Scan for the cell matching the given text and deliver its (X, Y) coordinate at center. 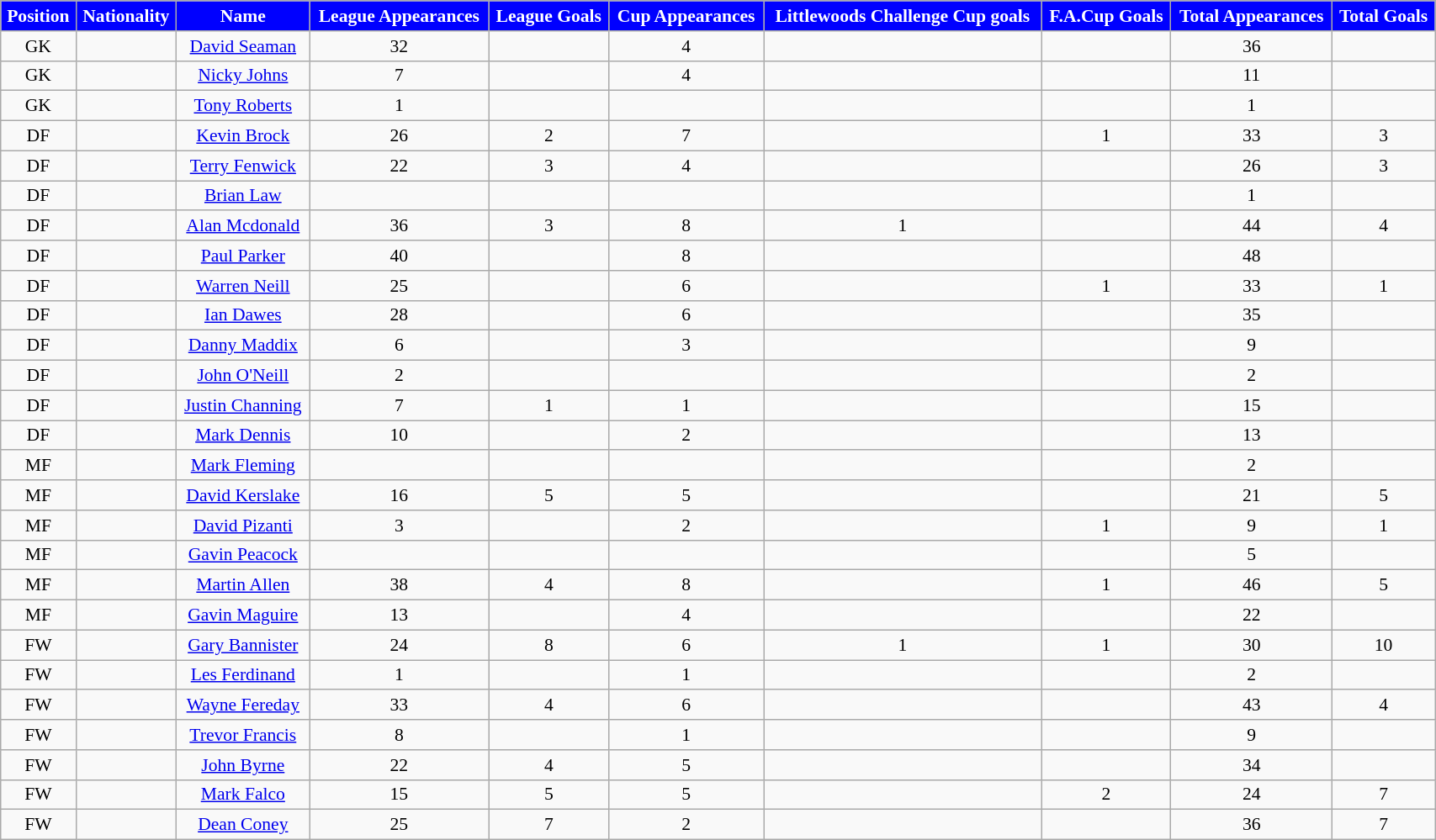
32 (399, 46)
43 (1252, 705)
40 (399, 256)
38 (399, 585)
34 (1252, 765)
30 (1252, 645)
Gary Bannister (243, 645)
Tony Roberts (243, 106)
46 (1252, 585)
Alan Mcdonald (243, 226)
Total Appearances (1252, 16)
Nationality (126, 16)
48 (1252, 256)
Nicky Johns (243, 76)
Position (39, 16)
David Seaman (243, 46)
Paul Parker (243, 256)
44 (1252, 226)
League Goals (548, 16)
David Pizanti (243, 526)
David Kerslake (243, 495)
Trevor Francis (243, 735)
Danny Maddix (243, 346)
Gavin Peacock (243, 555)
Mark Dennis (243, 436)
Kevin Brock (243, 136)
Brian Law (243, 196)
Warren Neill (243, 286)
16 (399, 495)
John O'Neill (243, 376)
Ian Dawes (243, 315)
Cup Appearances (686, 16)
21 (1252, 495)
League Appearances (399, 16)
Martin Allen (243, 585)
Mark Fleming (243, 466)
Gavin Maguire (243, 615)
11 (1252, 76)
Les Ferdinand (243, 675)
Name (243, 16)
28 (399, 315)
Mark Falco (243, 795)
F.A.Cup Goals (1106, 16)
35 (1252, 315)
John Byrne (243, 765)
Dean Coney (243, 825)
Wayne Fereday (243, 705)
Terry Fenwick (243, 166)
Justin Channing (243, 405)
Total Goals (1384, 16)
Littlewoods Challenge Cup goals (903, 16)
